Return [X, Y] of the center of cell containing provided text 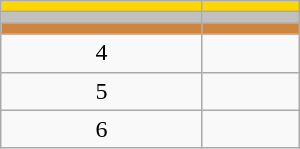
5 [102, 91]
4 [102, 53]
6 [102, 129]
